Extract the (X, Y) coordinate from the center of the cell holding the provided text.  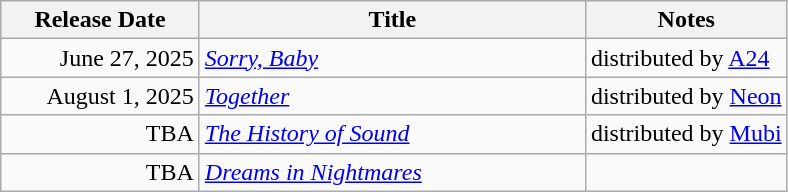
distributed by A24 (686, 58)
distributed by Neon (686, 96)
Release Date (100, 20)
August 1, 2025 (100, 96)
June 27, 2025 (100, 58)
distributed by Mubi (686, 134)
Sorry, Baby (392, 58)
The History of Sound (392, 134)
Dreams in Nightmares (392, 172)
Together (392, 96)
Notes (686, 20)
Title (392, 20)
